Extract the [X, Y] coordinate from the center of the cell holding the provided text.  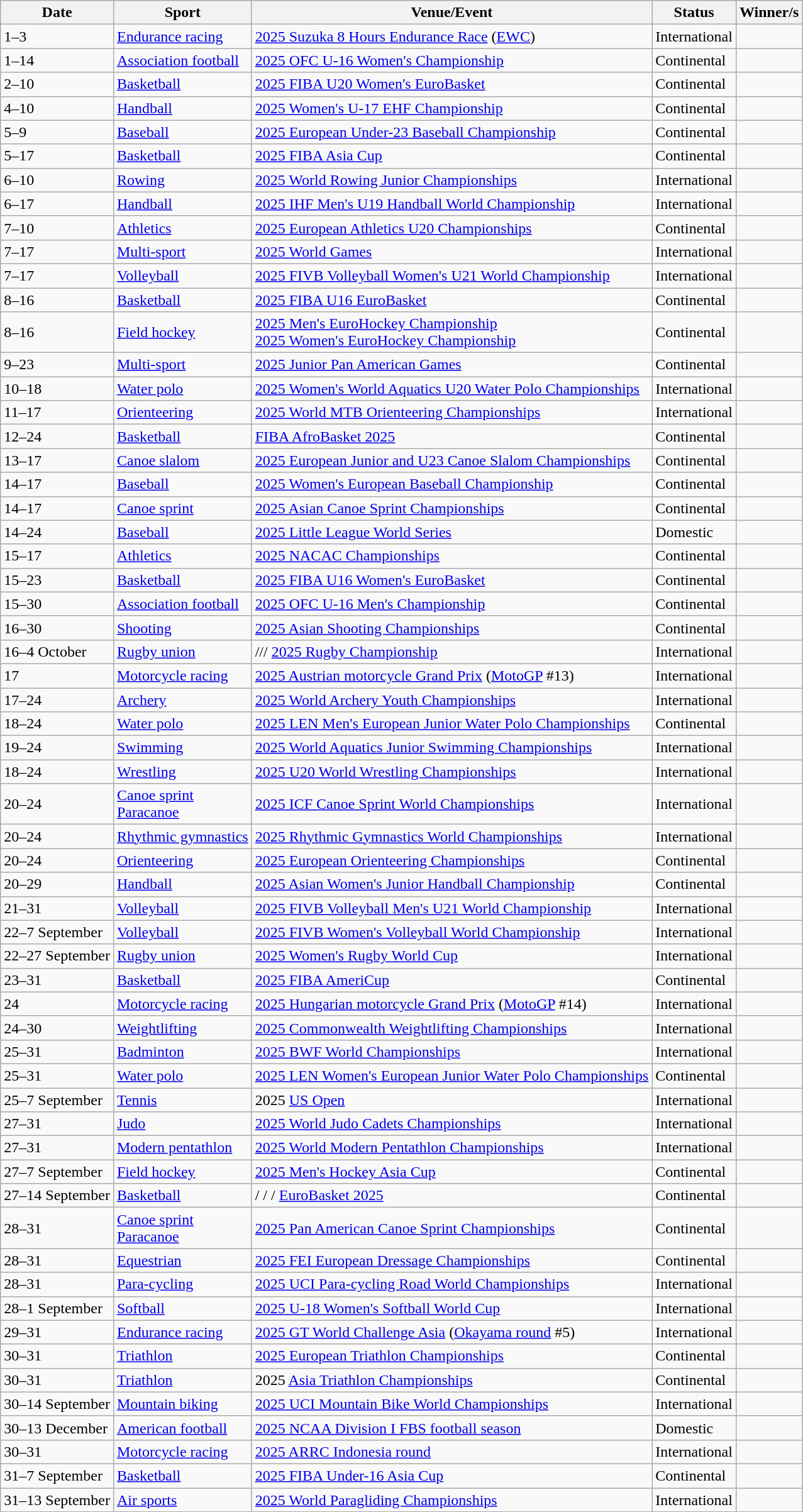
2025 BWF World Championships [451, 1052]
2025 Hungarian motorcycle Grand Prix (MotoGP #14) [451, 1004]
2025 FIBA AmeriCup [451, 980]
2025 Asian Women's Junior Handball Championship [451, 884]
Rhythmic gymnastics [182, 837]
2025 UCI Mountain Bike World Championships [451, 1404]
Winner/s [768, 13]
2025 World Paragliding Championships [451, 1500]
2025 Commonwealth Weightlifting Championships [451, 1028]
2025 Asian Canoe Sprint Championships [451, 508]
2025 U-18 Women's Softball World Cup [451, 1308]
5–17 [57, 156]
25–7 September [57, 1100]
12–24 [57, 436]
Badminton [182, 1052]
Swimming [182, 748]
Canoe slalom [182, 460]
13–17 [57, 460]
2025 IHF Men's U19 Handball World Championship [451, 204]
2025 ARRC Indonesia round [451, 1452]
1–14 [57, 60]
15–30 [57, 604]
24–30 [57, 1028]
2025 LEN Men's European Junior Water Polo Championships [451, 724]
29–31 [57, 1332]
19–24 [57, 748]
2025 European Junior and U23 Canoe Slalom Championships [451, 460]
2025 Women's European Baseball Championship [451, 484]
7–10 [57, 228]
2025 World Modern Pentathlon Championships [451, 1148]
2025 Women's U-17 EHF Championship [451, 108]
Modern pentathlon [182, 1148]
Weightlifting [182, 1028]
Archery [182, 700]
2025 European Orienteering Championships [451, 860]
24 [57, 1004]
FIBA AfroBasket 2025 [451, 436]
2025 Asian Shooting Championships [451, 628]
Date [57, 13]
/// 2025 Rugby Championship [451, 652]
11–17 [57, 413]
27–7 September [57, 1172]
Sport [182, 13]
4–10 [57, 108]
21–31 [57, 908]
2025 Pan American Canoe Sprint Championships [451, 1228]
2025 Asia Triathlon Championships [451, 1380]
2025 Austrian motorcycle Grand Prix (MotoGP #13) [451, 675]
2025 FIVB Women's Volleyball World Championship [451, 932]
17–24 [57, 700]
27–14 September [57, 1196]
2025 U20 World Wrestling Championships [451, 772]
17 [57, 675]
5–9 [57, 132]
Wrestling [182, 772]
2025 OFC U-16 Women's Championship [451, 60]
9–23 [57, 365]
31–7 September [57, 1476]
2025 World MTB Orienteering Championships [451, 413]
American football [182, 1428]
Softball [182, 1308]
30–14 September [57, 1404]
28–1 September [57, 1308]
Rowing [182, 180]
2025 World Archery Youth Championships [451, 700]
2025 World Rowing Junior Championships [451, 180]
2–10 [57, 84]
Tennis [182, 1100]
2025 World Judo Cadets Championships [451, 1124]
2025 US Open [451, 1100]
Para-cycling [182, 1284]
Status [694, 13]
30–13 December [57, 1428]
2025 World Games [451, 252]
Canoe sprint [182, 508]
2025 European Triathlon Championships [451, 1356]
2025 FIBA U16 Women's EuroBasket [451, 580]
22–7 September [57, 932]
2025 FIVB Volleyball Men's U21 World Championship [451, 908]
2025 Women's World Aquatics U20 Water Polo Championships [451, 389]
1–3 [57, 36]
Equestrian [182, 1260]
31–13 September [57, 1500]
2025 World Aquatics Junior Swimming Championships [451, 748]
23–31 [57, 980]
2025 LEN Women's European Junior Water Polo Championships [451, 1076]
2025 FEI European Dressage Championships [451, 1260]
2025 FIBA U16 EuroBasket [451, 300]
Venue/Event [451, 13]
2025 Women's Rugby World Cup [451, 956]
16–4 October [57, 652]
2025 FIBA Under-16 Asia Cup [451, 1476]
2025 FIBA Asia Cup [451, 156]
22–27 September [57, 956]
/ / / EuroBasket 2025 [451, 1196]
2025 Men's EuroHockey Championship 2025 Women's EuroHockey Championship [451, 332]
2025 European Athletics U20 Championships [451, 228]
2025 GT World Challenge Asia (Okayama round #5) [451, 1332]
2025 FIBA U20 Women's EuroBasket [451, 84]
2025 OFC U-16 Men's Championship [451, 604]
20–29 [57, 884]
2025 Men's Hockey Asia Cup [451, 1172]
Air sports [182, 1500]
2025 FIVB Volleyball Women's U21 World Championship [451, 275]
2025 European Under-23 Baseball Championship [451, 132]
2025 UCI Para-cycling Road World Championships [451, 1284]
Shooting [182, 628]
2025 Little League World Series [451, 532]
10–18 [57, 389]
Judo [182, 1124]
6–10 [57, 180]
2025 ICF Canoe Sprint World Championships [451, 804]
6–17 [57, 204]
2025 NACAC Championships [451, 556]
Mountain biking [182, 1404]
14–24 [57, 532]
2025 NCAA Division I FBS football season [451, 1428]
15–23 [57, 580]
2025 Rhythmic Gymnastics World Championships [451, 837]
15–17 [57, 556]
2025 Junior Pan American Games [451, 365]
16–30 [57, 628]
2025 Suzuka 8 Hours Endurance Race (EWC) [451, 36]
